Return (x, y) of the center of cell containing provided text 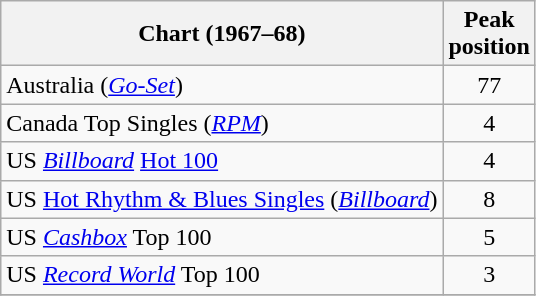
US Hot Rhythm & Blues Singles (Billboard) (222, 199)
Australia (Go-Set) (222, 85)
US Cashbox Top 100 (222, 237)
8 (489, 199)
3 (489, 275)
Canada Top Singles (RPM) (222, 123)
US Billboard Hot 100 (222, 161)
Peakposition (489, 34)
US Record World Top 100 (222, 275)
Chart (1967–68) (222, 34)
77 (489, 85)
5 (489, 237)
